Determine the (X, Y) coordinate at the center of the cell enclosing the given text.  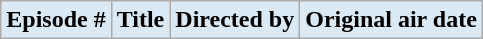
Original air date (392, 20)
Title (140, 20)
Episode # (56, 20)
Directed by (235, 20)
